Pinpoint the cell where the given text exists, returning its [x, y] midpoint coordinate. 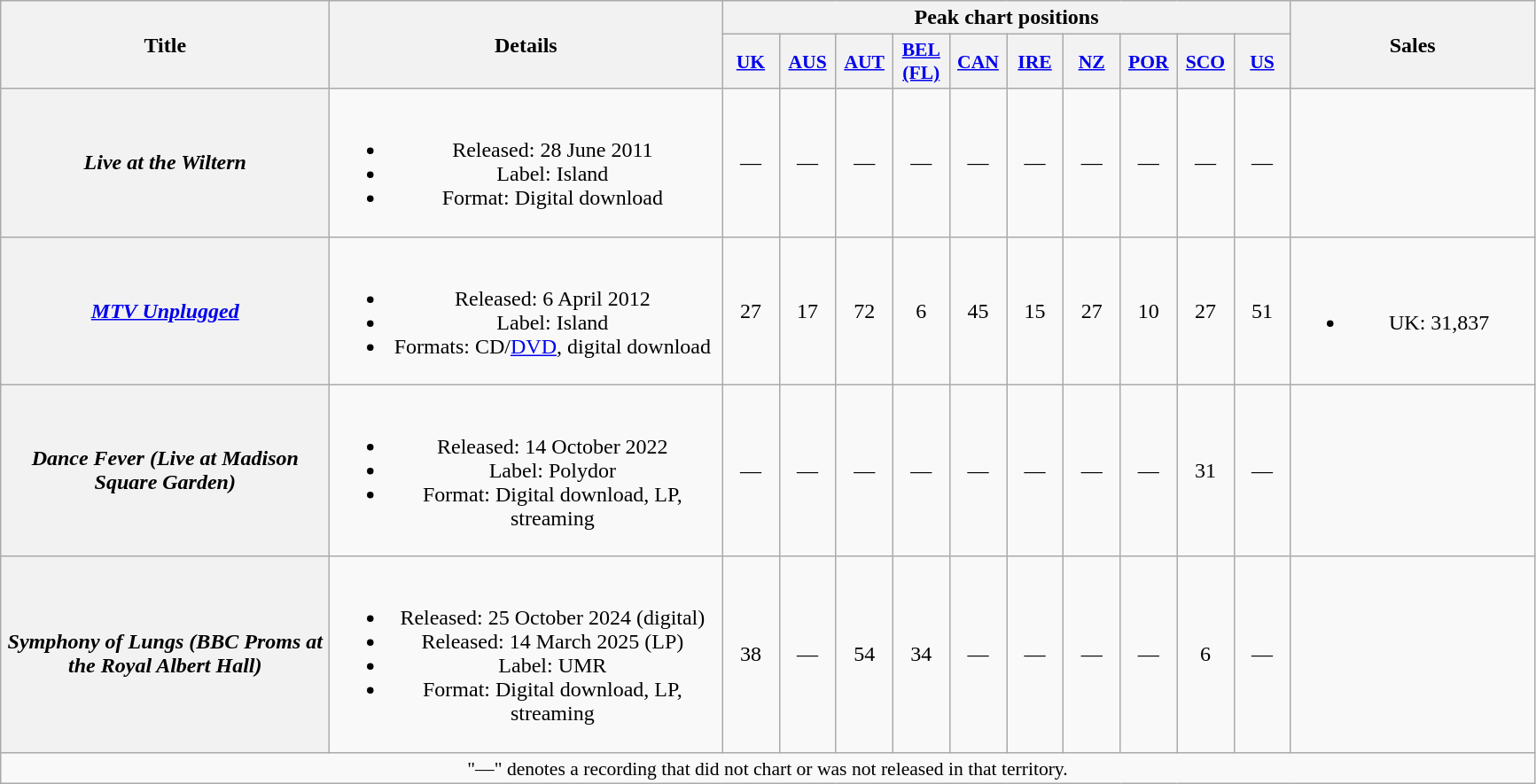
45 [978, 310]
SCO [1205, 62]
72 [864, 310]
Sales [1413, 44]
CAN [978, 62]
MTV Unplugged [165, 310]
Released: 6 April 2012Label: IslandFormats: CD/DVD, digital download [526, 310]
31 [1205, 470]
UK: 31,837 [1413, 310]
10 [1149, 310]
34 [921, 654]
Dance Fever (Live at Madison Square Garden) [165, 470]
NZ [1092, 62]
Released: 25 October 2024 (digital)Released: 14 March 2025 (LP)Label: UMRFormat: Digital download, LP, streaming [526, 654]
AUT [864, 62]
Details [526, 44]
US [1262, 62]
Released: 28 June 2011Label: IslandFormat: Digital download [526, 163]
15 [1035, 310]
UK [751, 62]
Live at the Wiltern [165, 163]
Symphony of Lungs (BBC Proms at the Royal Albert Hall) [165, 654]
54 [864, 654]
Released: 14 October 2022Label: PolydorFormat: Digital download, LP, streaming [526, 470]
38 [751, 654]
17 [807, 310]
51 [1262, 310]
Title [165, 44]
"—" denotes a recording that did not chart or was not released in that territory. [768, 768]
AUS [807, 62]
BEL(FL) [921, 62]
IRE [1035, 62]
Peak chart positions [1007, 18]
POR [1149, 62]
